Capture the cell that displays the provided text and extract its [x, y] central coordinate. 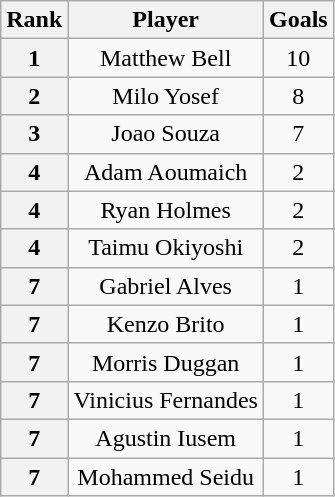
Matthew Bell [166, 58]
Joao Souza [166, 134]
Agustin Iusem [166, 438]
Rank [34, 20]
Player [166, 20]
Goals [298, 20]
Kenzo Brito [166, 324]
Adam Aoumaich [166, 172]
8 [298, 96]
Mohammed Seidu [166, 477]
Taimu Okiyoshi [166, 248]
Morris Duggan [166, 362]
3 [34, 134]
Gabriel Alves [166, 286]
10 [298, 58]
Vinicius Fernandes [166, 400]
Ryan Holmes [166, 210]
Milo Yosef [166, 96]
